Return the (X, Y) coordinate for the center point of the cell that contains the specified text.  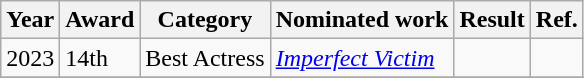
Nominated work (362, 20)
Result (492, 20)
Imperfect Victim (362, 58)
Best Actress (205, 58)
Award (100, 20)
Year (30, 20)
Ref. (556, 20)
14th (100, 58)
Category (205, 20)
2023 (30, 58)
